Capture the cell that displays the provided text and extract its [x, y] central coordinate. 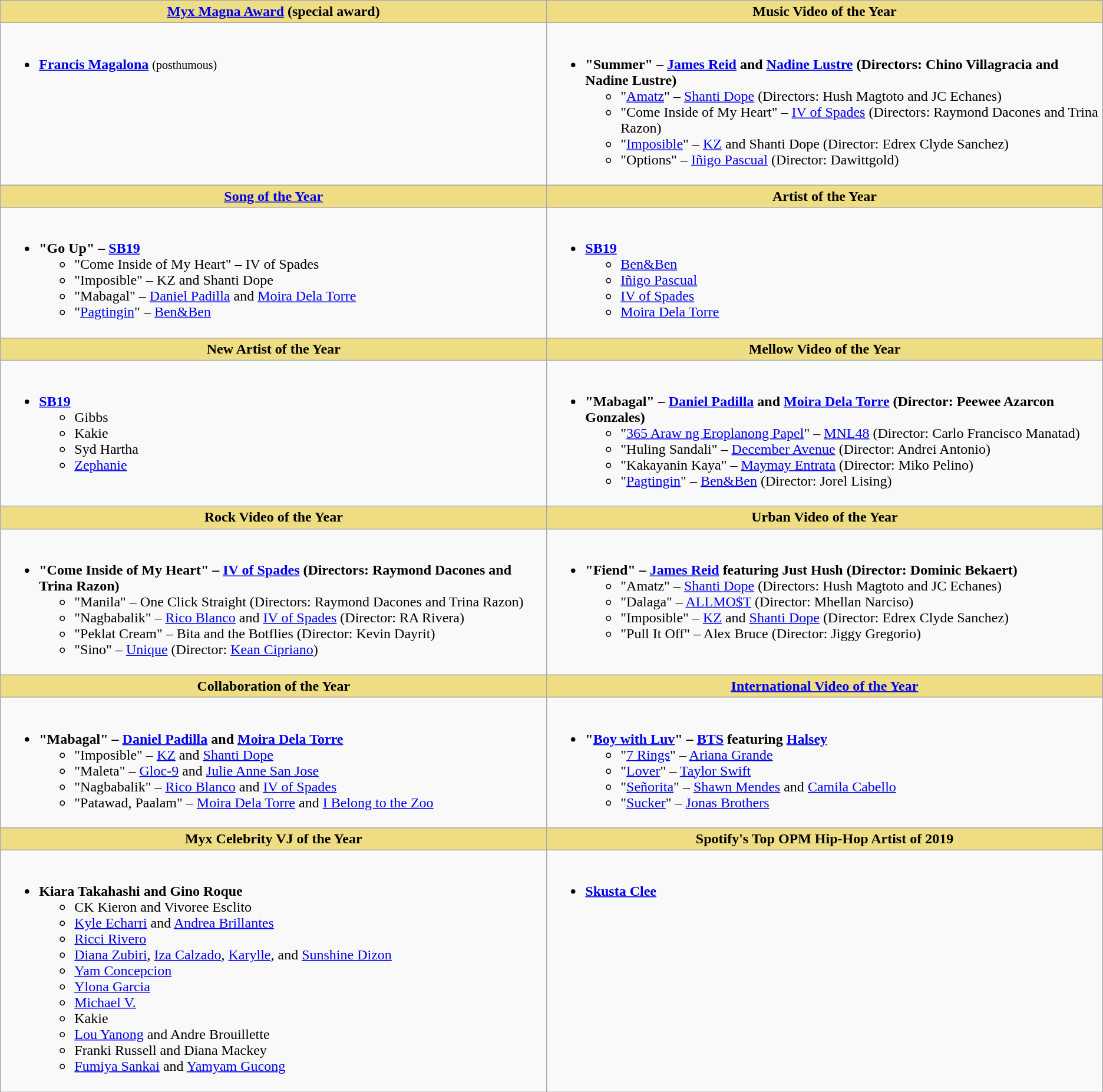
Collaboration of the Year [273, 686]
SB19GibbsKakieSyd HarthaZephanie [273, 433]
Myx Magna Award (special award) [273, 12]
Francis Magalona (posthumous) [273, 104]
Urban Video of the Year [825, 517]
SB19Ben&BenIñigo PascualIV of SpadesMoira Dela Torre [825, 272]
Rock Video of the Year [273, 517]
Myx Celebrity VJ of the Year [273, 839]
International Video of the Year [825, 686]
Skusta Clee [825, 971]
Artist of the Year [825, 196]
Spotify's Top OPM Hip-Hop Artist of 2019 [825, 839]
New Artist of the Year [273, 349]
Song of the Year [273, 196]
Mellow Video of the Year [825, 349]
Music Video of the Year [825, 12]
